For the text-containing cell, return its midpoint in (X, Y) coordinate format. 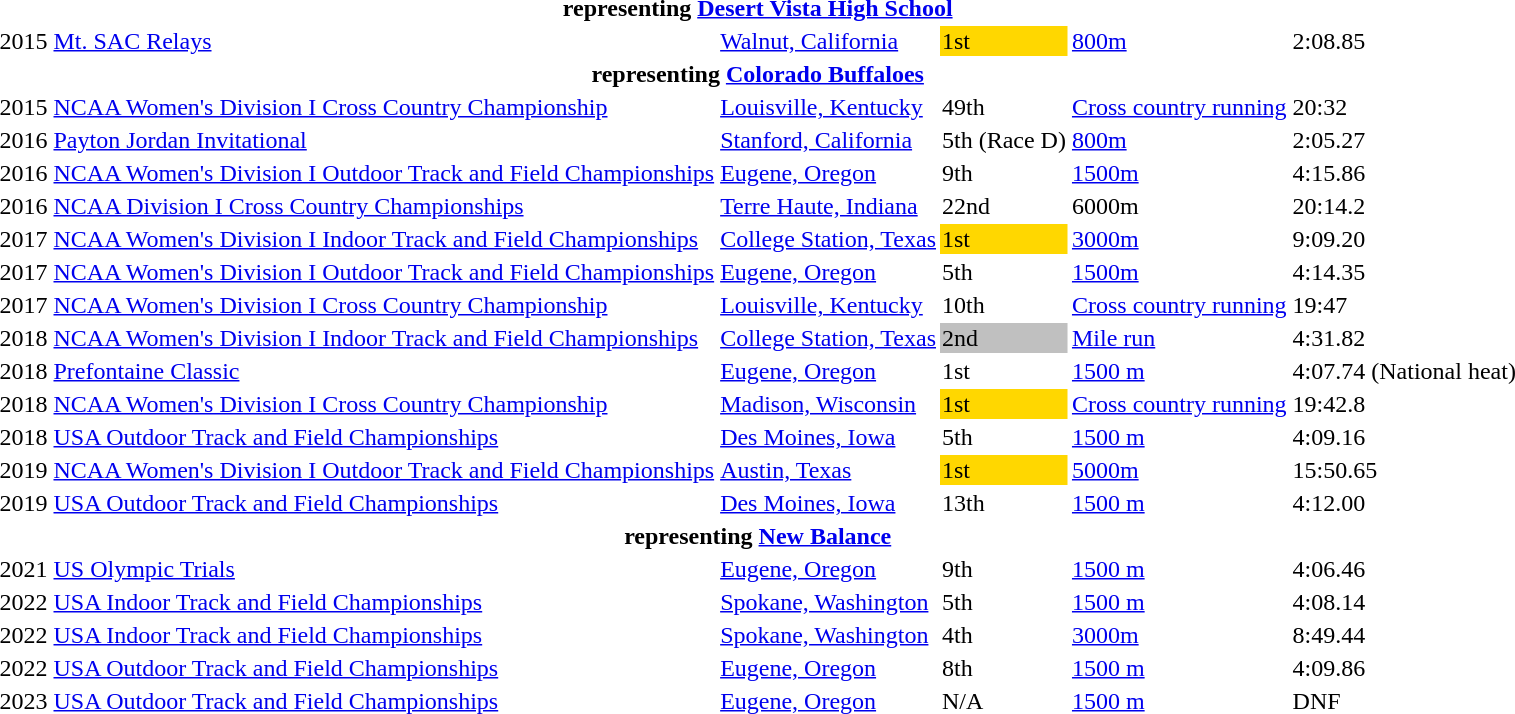
US Olympic Trials (384, 569)
Austin, Texas (828, 470)
Mt. SAC Relays (384, 41)
NCAA Division I Cross Country Championships (384, 206)
13th (1004, 503)
49th (1004, 107)
5th (Race D) (1004, 140)
10th (1004, 305)
Terre Haute, Indiana (828, 206)
Prefontaine Classic (384, 371)
22nd (1004, 206)
6000m (1179, 206)
Payton Jordan Invitational (384, 140)
Stanford, California (828, 140)
Walnut, California (828, 41)
4th (1004, 635)
2nd (1004, 338)
5000m (1179, 470)
8th (1004, 668)
Madison, Wisconsin (828, 404)
Mile run (1179, 338)
